Return (x, y) of the center of cell containing provided text 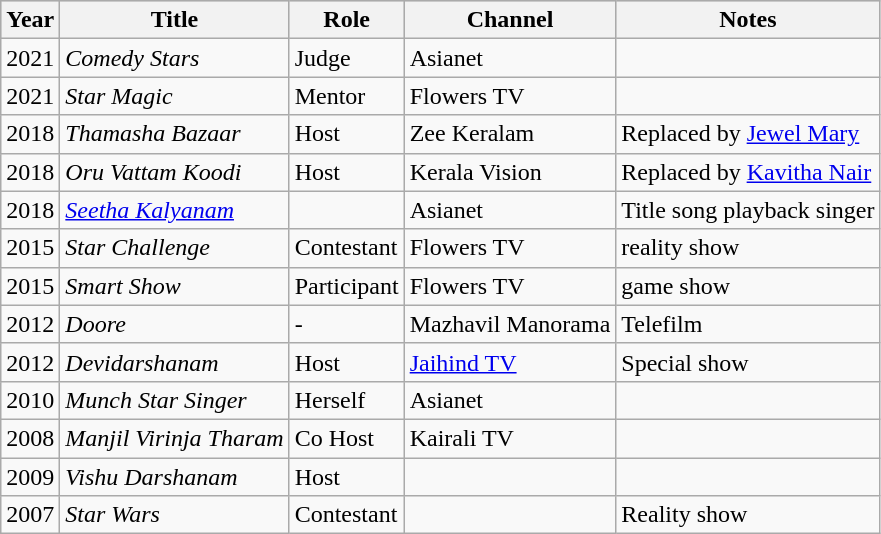
Mentor (346, 96)
Vishu Darshanam (174, 477)
Replaced by Jewel Mary (748, 134)
Participant (346, 286)
Star Magic (174, 96)
Manjil Virinja Tharam (174, 438)
reality show (748, 248)
Title (174, 20)
Year (30, 20)
Kerala Vision (510, 172)
2007 (30, 515)
Notes (748, 20)
Doore (174, 324)
Telefilm (748, 324)
Herself (346, 400)
Smart Show (174, 286)
Star Challenge (174, 248)
Channel (510, 20)
Thamasha Bazaar (174, 134)
Devidarshanam (174, 362)
Role (346, 20)
Oru Vattam Koodi (174, 172)
Mazhavil Manorama (510, 324)
2009 (30, 477)
Special show (748, 362)
2010 (30, 400)
game show (748, 286)
Replaced by Kavitha Nair (748, 172)
Star Wars (174, 515)
- (346, 324)
Reality show (748, 515)
Jaihind TV (510, 362)
2008 (30, 438)
Title song playback singer (748, 210)
Co Host (346, 438)
Kairali TV (510, 438)
Munch Star Singer (174, 400)
Seetha Kalyanam (174, 210)
Zee Keralam (510, 134)
Judge (346, 58)
Comedy Stars (174, 58)
